For the text-containing cell, return its midpoint in (X, Y) coordinate format. 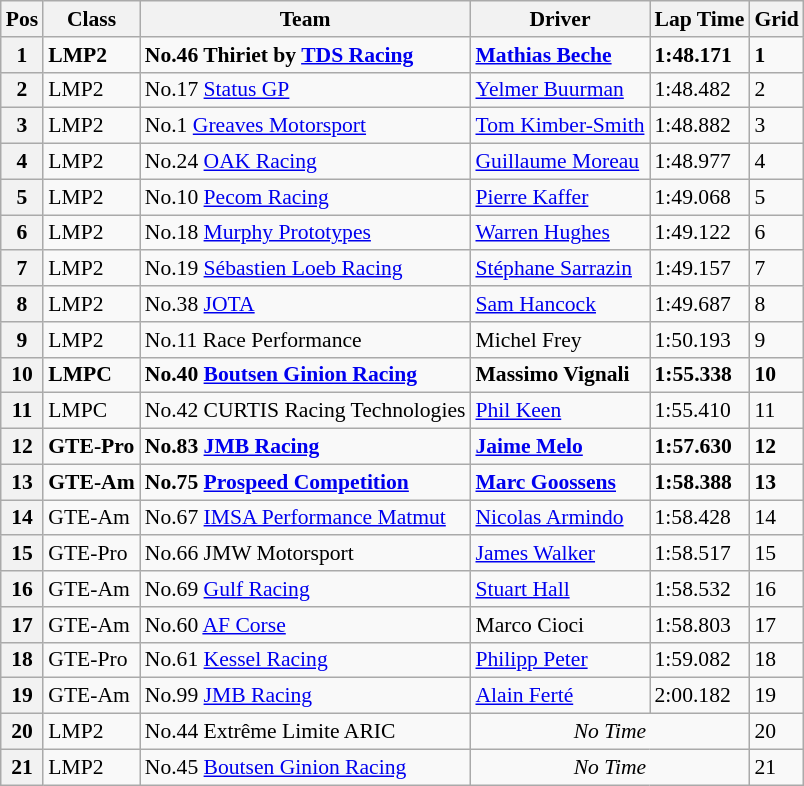
1:48.171 (700, 55)
1:58.517 (700, 554)
Stéphane Sarrazin (560, 269)
James Walker (560, 554)
Guillaume Moreau (560, 162)
Stuart Hall (560, 589)
1:58.803 (700, 625)
No.44 Extrême Limite ARIC (306, 732)
Grid (776, 19)
No.10 Pecom Racing (306, 197)
Marco Cioci (560, 625)
1:55.410 (700, 411)
No.24 OAK Racing (306, 162)
No.60 AF Corse (306, 625)
1:57.630 (700, 447)
Phil Keen (560, 411)
Sam Hancock (560, 304)
Alain Ferté (560, 696)
1:58.532 (700, 589)
1:55.338 (700, 375)
Pos (22, 19)
1:49.122 (700, 233)
No.67 IMSA Performance Matmut (306, 518)
Philipp Peter (560, 660)
1:59.082 (700, 660)
No.11 Race Performance (306, 340)
Tom Kimber-Smith (560, 126)
No.38 JOTA (306, 304)
No.17 Status GP (306, 90)
Class (91, 19)
1:58.388 (700, 482)
Nicolas Armindo (560, 518)
No.66 JMW Motorsport (306, 554)
Warren Hughes (560, 233)
No.19 Sébastien Loeb Racing (306, 269)
2:00.182 (700, 696)
1:49.157 (700, 269)
Mathias Beche (560, 55)
Lap Time (700, 19)
Pierre Kaffer (560, 197)
Marc Goossens (560, 482)
Massimo Vignali (560, 375)
1:48.882 (700, 126)
1:58.428 (700, 518)
1:48.482 (700, 90)
1:49.068 (700, 197)
Yelmer Buurman (560, 90)
No.75 Prospeed Competition (306, 482)
No.61 Kessel Racing (306, 660)
No.69 Gulf Racing (306, 589)
No.1 Greaves Motorsport (306, 126)
Michel Frey (560, 340)
No.99 JMB Racing (306, 696)
1:48.977 (700, 162)
1:50.193 (700, 340)
No.42 CURTIS Racing Technologies (306, 411)
Team (306, 19)
1:49.687 (700, 304)
No.83 JMB Racing (306, 447)
Driver (560, 19)
Jaime Melo (560, 447)
No.45 Boutsen Ginion Racing (306, 767)
No.40 Boutsen Ginion Racing (306, 375)
No.46 Thiriet by TDS Racing (306, 55)
No.18 Murphy Prototypes (306, 233)
